Return the [X, Y] coordinate for the center point of the cell that contains the specified text.  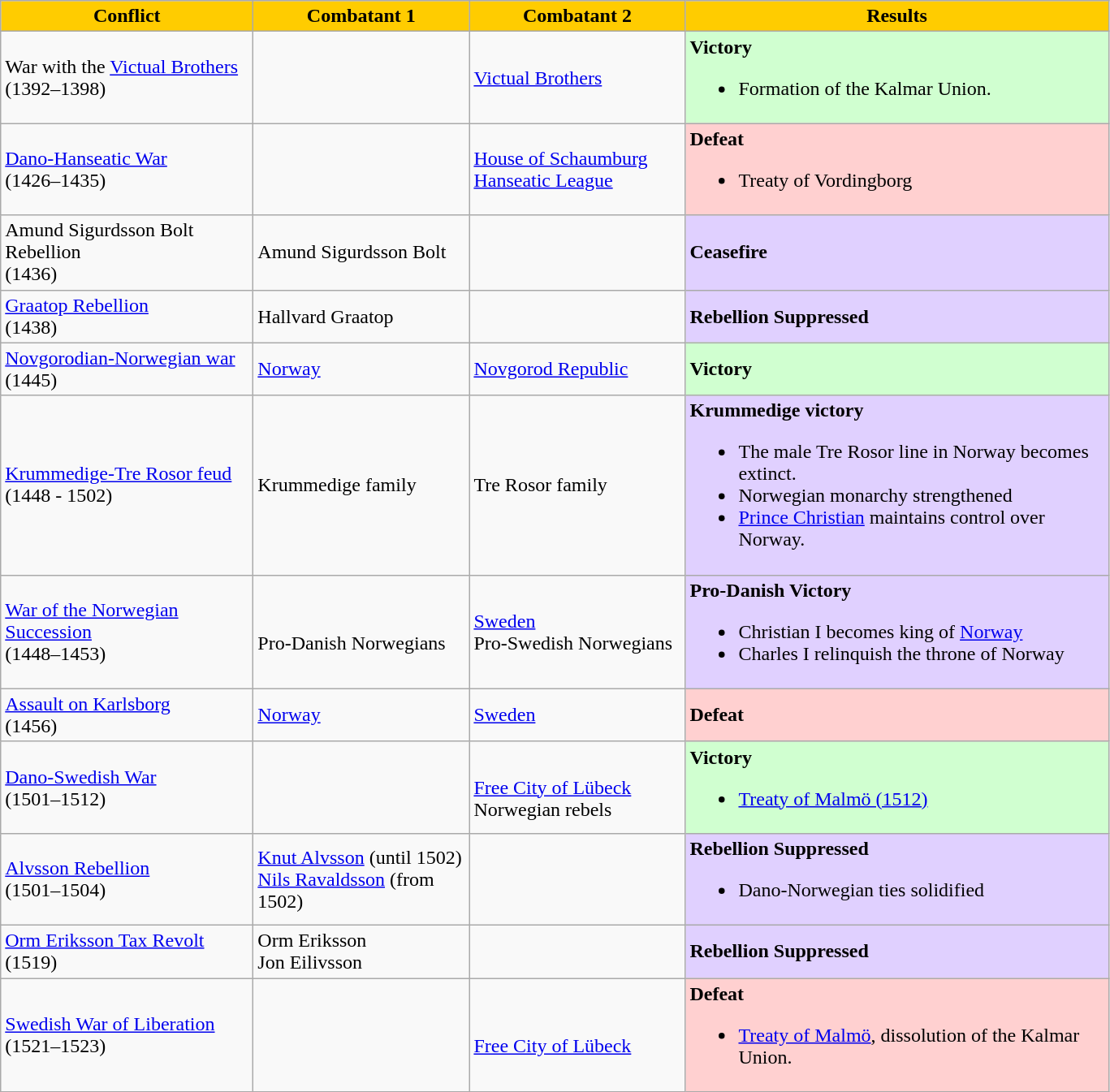
DefeatTreaty of Malmö, dissolution of the Kalmar Union. [896, 1034]
Dano-Swedish War (1501–1512) [127, 788]
DefeatTreaty of Vordingborg [896, 169]
Sweden [577, 714]
Free City of Lübeck [577, 1034]
Combatant 2 [577, 16]
Ceasefire [896, 252]
Pro-Danish VictoryChristian I becomes king of NorwayCharles I relinquish the throne of Norway [896, 632]
Victory [896, 369]
Assault on Karlsborg (1456) [127, 714]
Defeat [896, 714]
VictoryTreaty of Malmö (1512) [896, 788]
House of Schaumburg Hanseatic League [577, 169]
Graatop Rebellion (1438) [127, 317]
Pro-Danish Norwegians [361, 632]
Rebellion SuppressedDano-Norwegian ties solidified [896, 878]
Conflict [127, 16]
Hallvard Graatop [361, 317]
Novgorod Republic [577, 369]
Dano-Hanseatic War (1426–1435) [127, 169]
Orm Eriksson Tax Revolt (1519) [127, 952]
Krummedige victoryThe male Tre Rosor line in Norway becomes extinct.Norwegian monarchy strengthenedPrince Christian maintains control over Norway. [896, 486]
Amund Sigurdsson Bolt [361, 252]
Amund Sigurdsson Bolt Rebellion (1436) [127, 252]
Novgorodian-Norwegian war (1445) [127, 369]
War of the Norwegian Succession (1448–1453) [127, 632]
VictoryFormation of the Kalmar Union. [896, 78]
Krummedige-Tre Rosor feud (1448 - 1502) [127, 486]
Free City of Lübeck Norwegian rebels [577, 788]
Orm ErikssonJon Eilivsson [361, 952]
Swedish War of Liberation (1521–1523) [127, 1034]
SwedenPro-Swedish Norwegians [577, 632]
Combatant 1 [361, 16]
War with the Victual Brothers (1392–1398) [127, 78]
Krummedige family [361, 486]
Knut Alvsson (until 1502)Nils Ravaldsson (from 1502) [361, 878]
Alvsson Rebellion (1501–1504) [127, 878]
Tre Rosor family [577, 486]
Results [896, 16]
Victual Brothers [577, 78]
